Scan for the cell matching the given text and deliver its (x, y) coordinate at center. 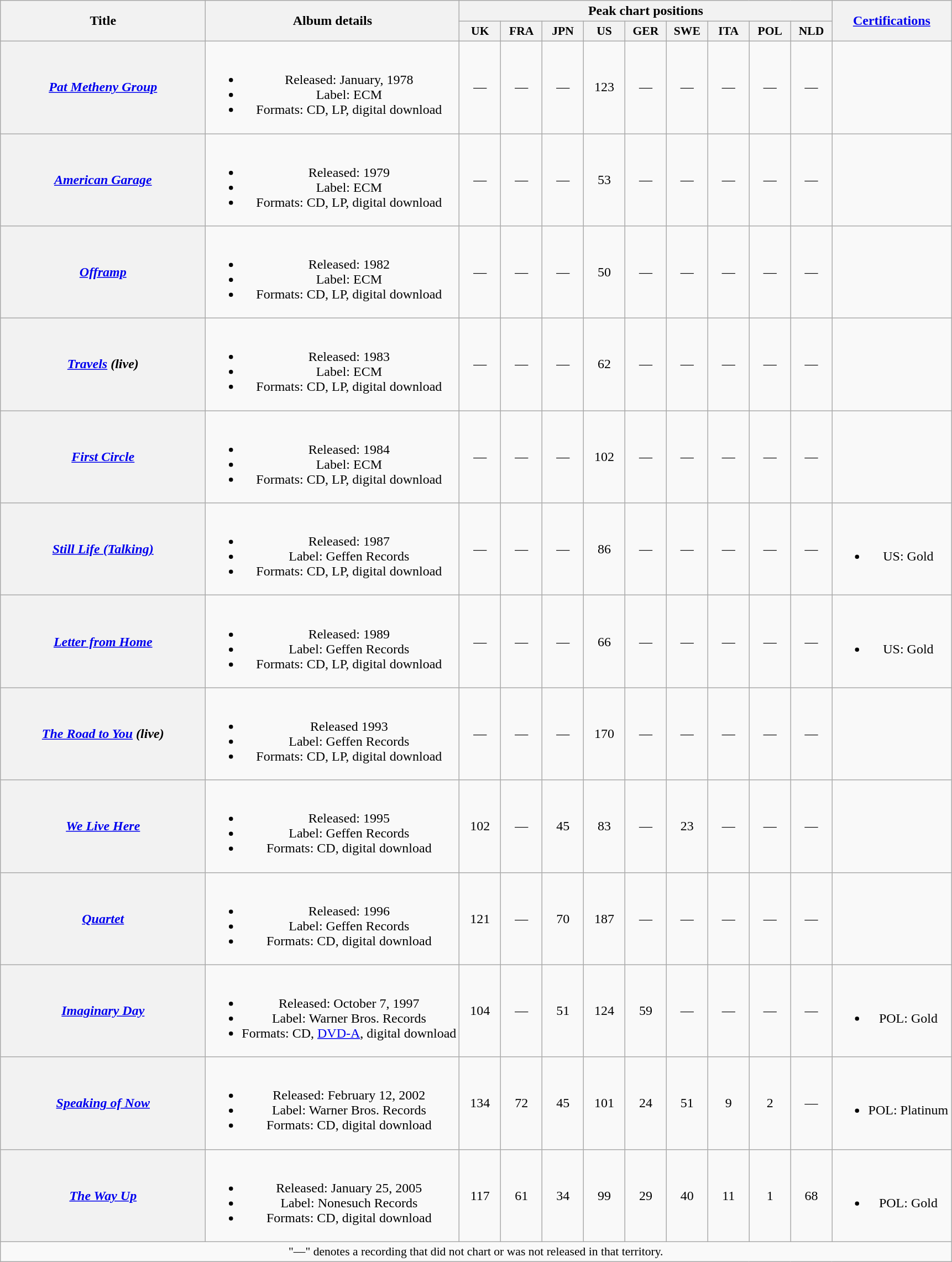
The Road to You (live) (103, 734)
29 (646, 1195)
24 (646, 1103)
123 (605, 87)
Travels (live) (103, 365)
134 (480, 1103)
83 (605, 826)
Released: October 7, 1997Label: Warner Bros. RecordsFormats: CD, DVD-A, digital download (333, 1010)
JPN (563, 32)
34 (563, 1195)
Released: 1987Label: Geffen RecordsFormats: CD, LP, digital download (333, 549)
117 (480, 1195)
101 (605, 1103)
FRA (522, 32)
UK (480, 32)
SWE (687, 32)
Released: 1983Label: ECMFormats: CD, LP, digital download (333, 365)
99 (605, 1195)
59 (646, 1010)
23 (687, 826)
72 (522, 1103)
POL: Platinum (892, 1103)
Still Life (Talking) (103, 549)
GER (646, 32)
Imaginary Day (103, 1010)
70 (563, 919)
Letter from Home (103, 641)
1 (770, 1195)
53 (605, 180)
Album details (333, 21)
We Live Here (103, 826)
66 (605, 641)
Released: February 12, 2002Label: Warner Bros. RecordsFormats: CD, digital download (333, 1103)
POL (770, 32)
Released: 1982Label: ECMFormats: CD, LP, digital download (333, 272)
40 (687, 1195)
Offramp (103, 272)
104 (480, 1010)
50 (605, 272)
11 (729, 1195)
Released: 1996Label: Geffen RecordsFormats: CD, digital download (333, 919)
Released: 1979Label: ECMFormats: CD, LP, digital download (333, 180)
US (605, 32)
NLD (812, 32)
Released: January, 1978Label: ECMFormats: CD, LP, digital download (333, 87)
Speaking of Now (103, 1103)
Title (103, 21)
Released 1993Label: Geffen RecordsFormats: CD, LP, digital download (333, 734)
Pat Metheny Group (103, 87)
Certifications (892, 21)
62 (605, 365)
61 (522, 1195)
Released: 1984Label: ECMFormats: CD, LP, digital download (333, 457)
9 (729, 1103)
The Way Up (103, 1195)
2 (770, 1103)
86 (605, 549)
68 (812, 1195)
187 (605, 919)
Quartet (103, 919)
121 (480, 919)
ITA (729, 32)
170 (605, 734)
Released: January 25, 2005Label: Nonesuch RecordsFormats: CD, digital download (333, 1195)
Released: 1989Label: Geffen RecordsFormats: CD, LP, digital download (333, 641)
Peak chart positions (646, 11)
American Garage (103, 180)
"—" denotes a recording that did not chart or was not released in that territory. (476, 1251)
Released: 1995Label: Geffen RecordsFormats: CD, digital download (333, 826)
124 (605, 1010)
First Circle (103, 457)
